Capture the cell that displays the provided text and extract its (X, Y) central coordinate. 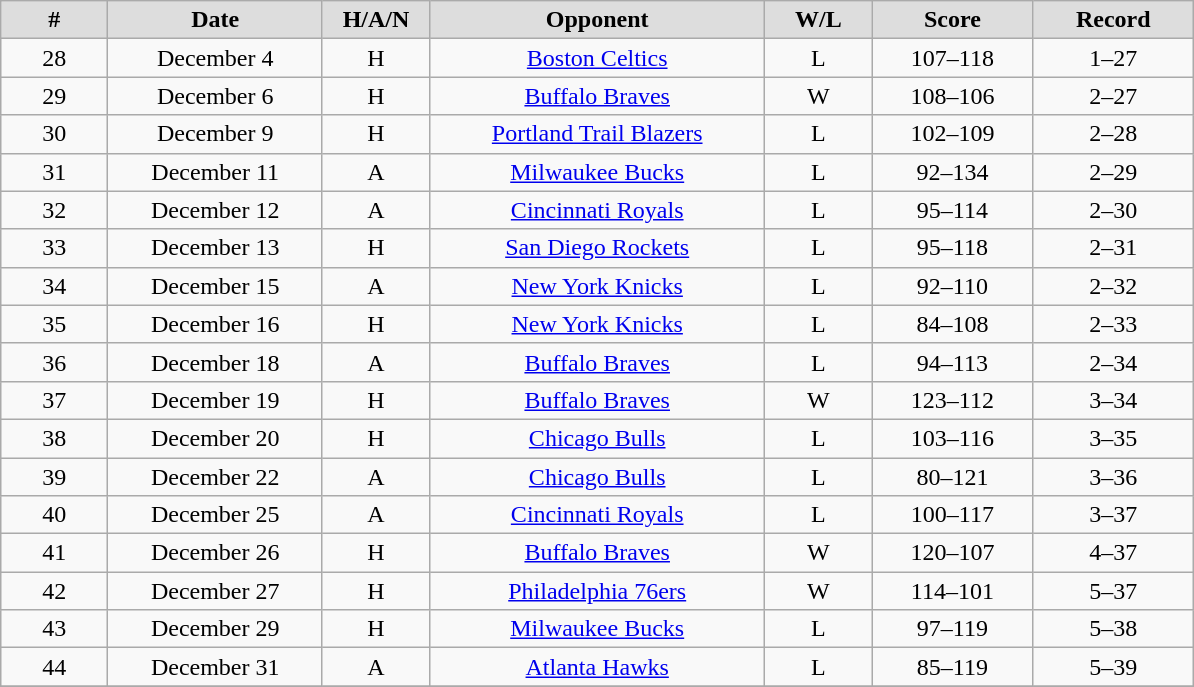
San Diego Rockets (598, 248)
Date (215, 20)
December 20 (215, 438)
28 (54, 58)
December 25 (215, 515)
38 (54, 438)
2–28 (1114, 134)
December 19 (215, 400)
5–38 (1114, 629)
H/A/N (376, 20)
December 29 (215, 629)
103–116 (952, 438)
95–118 (952, 248)
34 (54, 286)
100–117 (952, 515)
94–113 (952, 362)
35 (54, 324)
Portland Trail Blazers (598, 134)
5–39 (1114, 667)
December 22 (215, 477)
41 (54, 553)
December 18 (215, 362)
3–36 (1114, 477)
92–134 (952, 172)
2–32 (1114, 286)
30 (54, 134)
December 26 (215, 553)
33 (54, 248)
December 15 (215, 286)
December 12 (215, 210)
5–37 (1114, 591)
102–109 (952, 134)
39 (54, 477)
December 6 (215, 96)
32 (54, 210)
December 27 (215, 591)
29 (54, 96)
92–110 (952, 286)
W/L (818, 20)
3–34 (1114, 400)
Atlanta Hawks (598, 667)
31 (54, 172)
80–121 (952, 477)
Philadelphia 76ers (598, 591)
Score (952, 20)
108–106 (952, 96)
114–101 (952, 591)
85–119 (952, 667)
2–34 (1114, 362)
December 9 (215, 134)
43 (54, 629)
2–27 (1114, 96)
2–31 (1114, 248)
# (54, 20)
December 4 (215, 58)
December 11 (215, 172)
97–119 (952, 629)
42 (54, 591)
December 31 (215, 667)
40 (54, 515)
95–114 (952, 210)
44 (54, 667)
3–37 (1114, 515)
120–107 (952, 553)
2–29 (1114, 172)
3–35 (1114, 438)
123–112 (952, 400)
36 (54, 362)
Record (1114, 20)
84–108 (952, 324)
2–33 (1114, 324)
December 16 (215, 324)
December 13 (215, 248)
107–118 (952, 58)
1–27 (1114, 58)
37 (54, 400)
4–37 (1114, 553)
Opponent (598, 20)
Boston Celtics (598, 58)
2–30 (1114, 210)
